Find where the given text appears and provide that cell's center as (X, Y) coordinate. 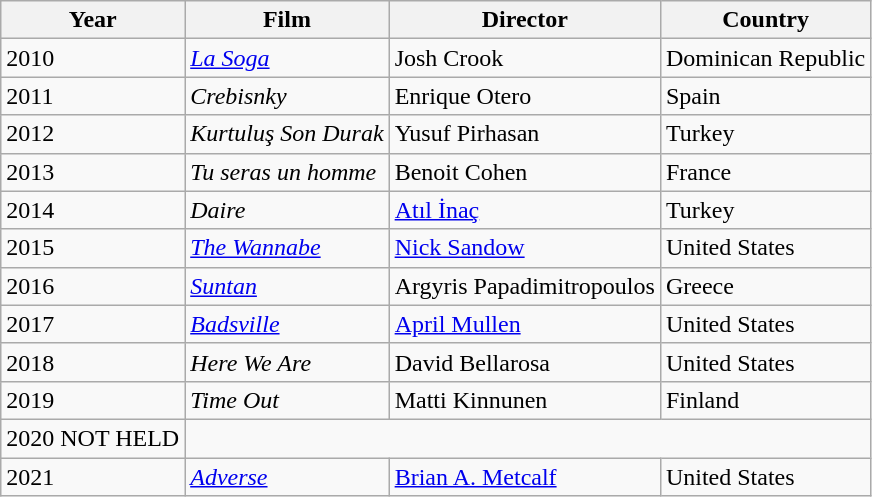
April Mullen (524, 324)
Adverse (287, 477)
Enrique Otero (524, 96)
Finland (765, 400)
Atıl İnaç (524, 210)
2011 (93, 96)
2017 (93, 324)
Argyris Papadimitropoulos (524, 286)
2014 (93, 210)
Kurtuluş Son Durak (287, 134)
Daire (287, 210)
Badsville (287, 324)
2010 (93, 58)
Josh Crook (524, 58)
Benoit Cohen (524, 172)
2020 NOT HELD (93, 438)
Time Out (287, 400)
Country (765, 20)
2016 (93, 286)
Yusuf Pirhasan (524, 134)
2018 (93, 362)
The Wannabe (287, 248)
Greece (765, 286)
Dominican Republic (765, 58)
2012 (93, 134)
Brian A. Metcalf (524, 477)
Crebisnky (287, 96)
Film (287, 20)
Year (93, 20)
2019 (93, 400)
Spain (765, 96)
2013 (93, 172)
David Bellarosa (524, 362)
Here We Are (287, 362)
France (765, 172)
2021 (93, 477)
Director (524, 20)
Tu seras un homme (287, 172)
2015 (93, 248)
Matti Kinnunen (524, 400)
La Soga (287, 58)
Suntan (287, 286)
Nick Sandow (524, 248)
